Determine the [x, y] coordinate at the center of the cell enclosing the given text.  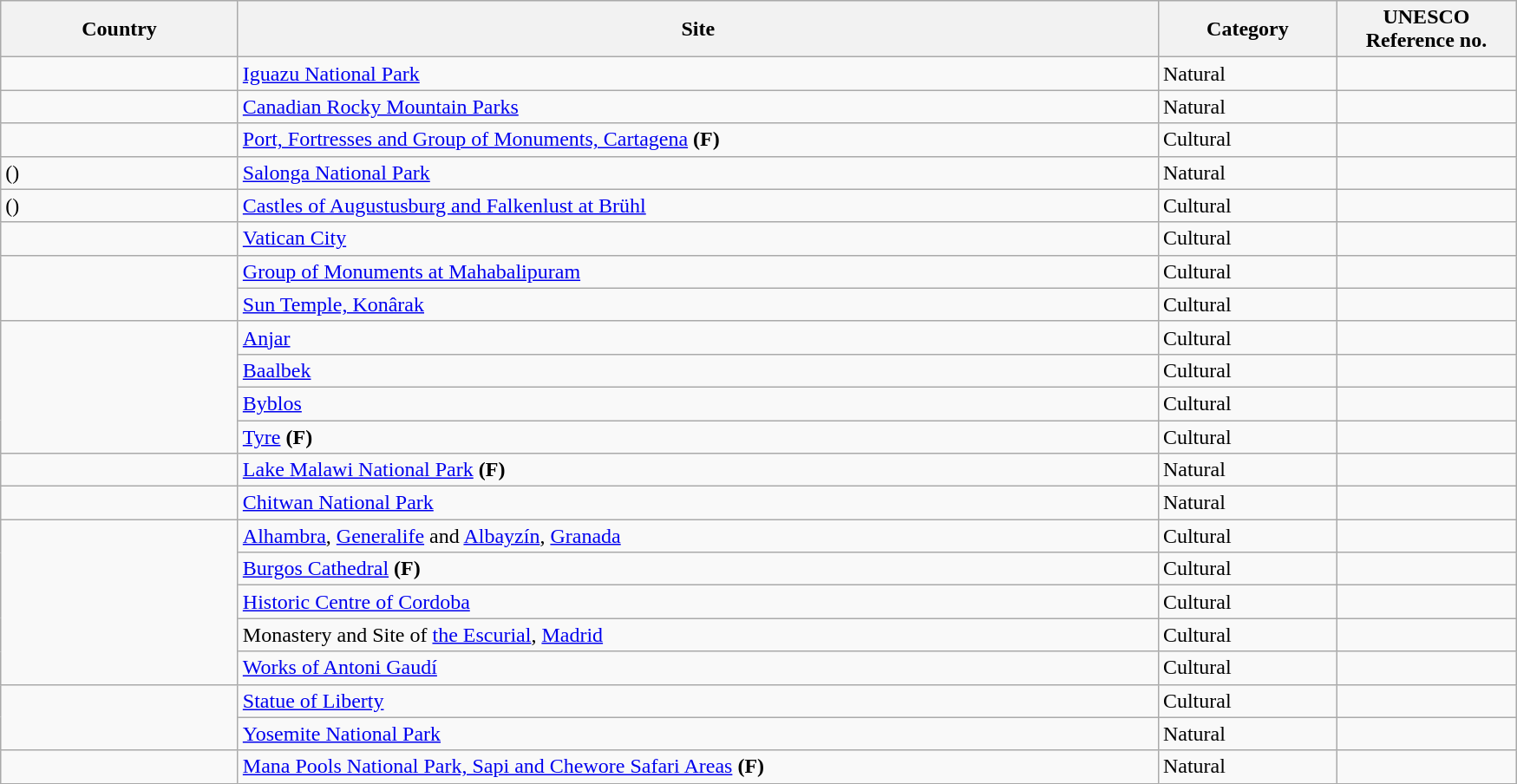
Country [120, 29]
Port, Fortresses and Group of Monuments, Cartagena (F) [697, 140]
Sun Temple, Konârak [697, 304]
Mana Pools National Park, Sapi and Chewore Safari Areas (F) [697, 767]
Chitwan National Park [697, 503]
Alhambra, Generalife and Albayzín, Granada [697, 536]
Historic Centre of Cordoba [697, 602]
Canadian Rocky Mountain Parks [697, 107]
Site [697, 29]
Castles of Augustusburg and Falkenlust at Brühl [697, 206]
Iguazu National Park [697, 74]
Byblos [697, 403]
Baalbek [697, 370]
Statue of Liberty [697, 701]
Monastery and Site of the Escurial, Madrid [697, 635]
Works of Antoni Gaudí [697, 668]
Yosemite National Park [697, 734]
UNESCO Reference no. [1426, 29]
Vatican City [697, 238]
Category [1247, 29]
Tyre (F) [697, 436]
Salonga National Park [697, 173]
Lake Malawi National Park (F) [697, 470]
Group of Monuments at Mahabalipuram [697, 271]
Burgos Cathedral (F) [697, 569]
Anjar [697, 337]
